Pinpoint the cell where the given text exists, returning its (X, Y) midpoint coordinate. 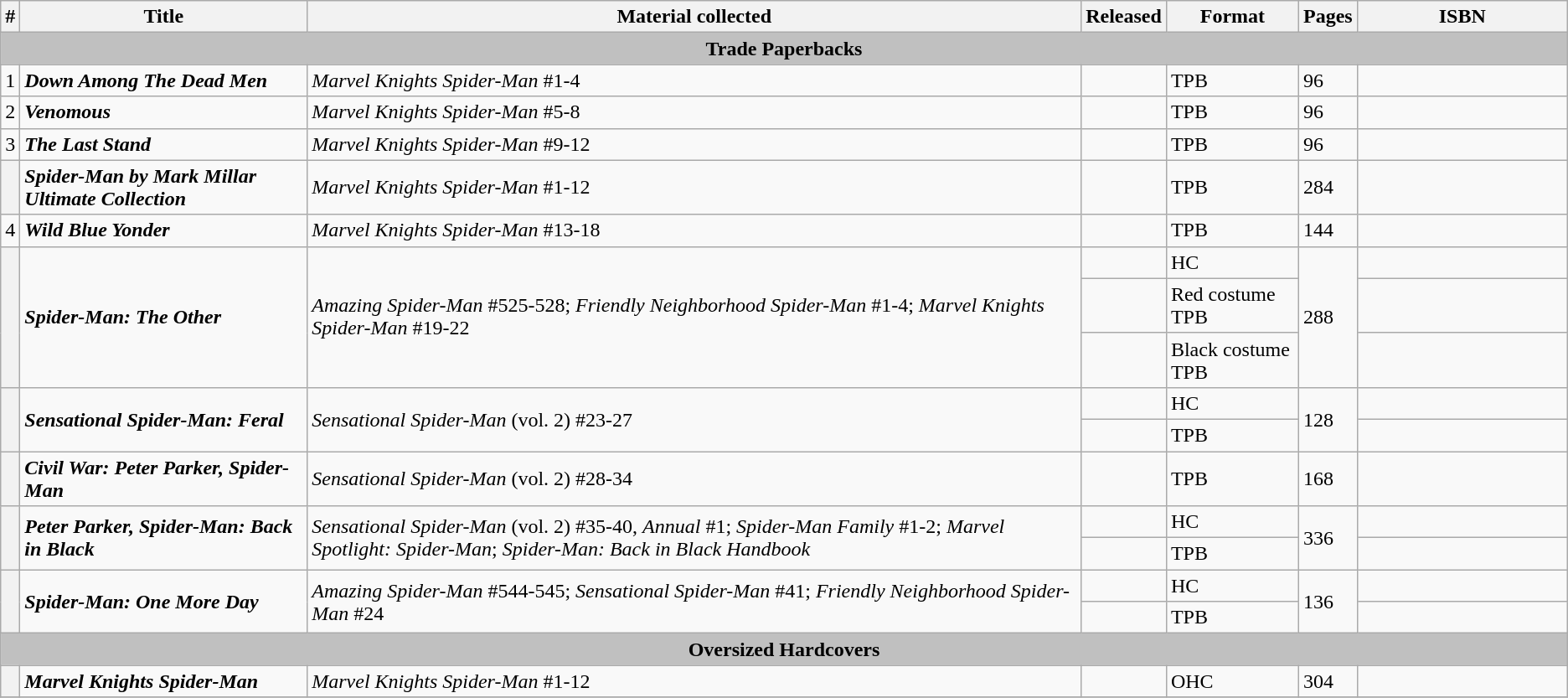
Peter Parker, Spider-Man: Back in Black (164, 538)
Marvel Knights Spider-Man #13-18 (694, 230)
168 (1328, 478)
Oversized Hardcovers (784, 649)
1 (10, 80)
Trade Paperbacks (784, 49)
Pages (1328, 17)
128 (1328, 419)
The Last Stand (164, 144)
144 (1328, 230)
Material collected (694, 17)
3 (10, 144)
Sensational Spider-Man (vol. 2) #23-27 (694, 419)
Title (164, 17)
Down Among The Dead Men (164, 80)
Sensational Spider-Man (vol. 2) #28-34 (694, 478)
304 (1328, 681)
136 (1328, 602)
Marvel Knights Spider-Man #1-4 (694, 80)
Red costume TPB (1232, 305)
Marvel Knights Spider-Man #9-12 (694, 144)
Wild Blue Yonder (164, 230)
Black costume TPB (1232, 360)
4 (10, 230)
# (10, 17)
Marvel Knights Spider-Man (164, 681)
Amazing Spider-Man #544-545; Sensational Spider-Man #41; Friendly Neighborhood Spider-Man #24 (694, 602)
Marvel Knights Spider-Man #5-8 (694, 112)
Released (1124, 17)
Sensational Spider-Man: Feral (164, 419)
ISBN (1462, 17)
Spider-Man by Mark Millar Ultimate Collection (164, 188)
Spider-Man: The Other (164, 317)
Amazing Spider-Man #525-528; Friendly Neighborhood Spider-Man #1-4; Marvel Knights Spider-Man #19-22 (694, 317)
Civil War: Peter Parker, Spider-Man (164, 478)
Spider-Man: One More Day (164, 602)
336 (1328, 538)
Format (1232, 17)
OHC (1232, 681)
Venomous (164, 112)
284 (1328, 188)
Sensational Spider-Man (vol. 2) #35-40, Annual #1; Spider-Man Family #1-2; Marvel Spotlight: Spider-Man; Spider-Man: Back in Black Handbook (694, 538)
288 (1328, 317)
2 (10, 112)
